For the text-containing cell, return its midpoint in [X, Y] coordinate format. 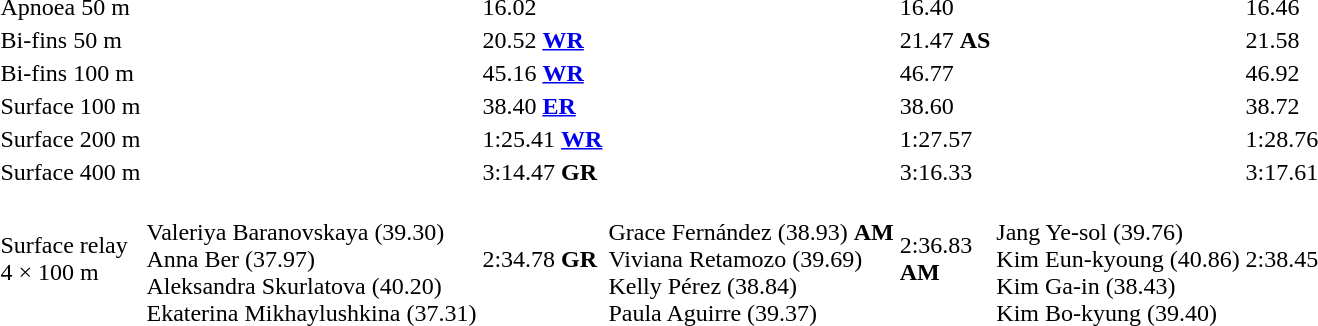
38.40 ER [542, 106]
3:14.47 GR [542, 172]
3:16.33 [945, 172]
45.16 WR [542, 73]
38.60 [945, 106]
1:25.41 WR [542, 139]
1:27.57 [945, 139]
20.52 WR [542, 40]
46.77 [945, 73]
21.47 AS [945, 40]
